Detect which cell encompasses the target text, then output its [x, y] center coordinate. 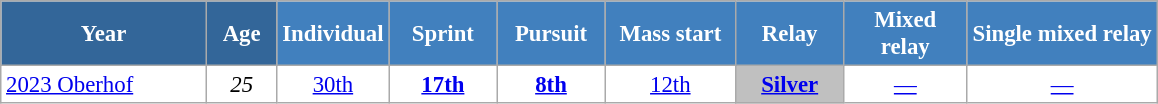
25 [242, 85]
Mixed relay [906, 34]
Relay [790, 34]
8th [551, 85]
2023 Oberhof [104, 85]
Sprint [443, 34]
30th [333, 85]
Mass start [670, 34]
Age [242, 34]
Pursuit [551, 34]
12th [670, 85]
Individual [333, 34]
Year [104, 34]
Silver [790, 85]
17th [443, 85]
Single mixed relay [1062, 34]
